Pinpoint the cell where the given text exists, returning its [X, Y] midpoint coordinate. 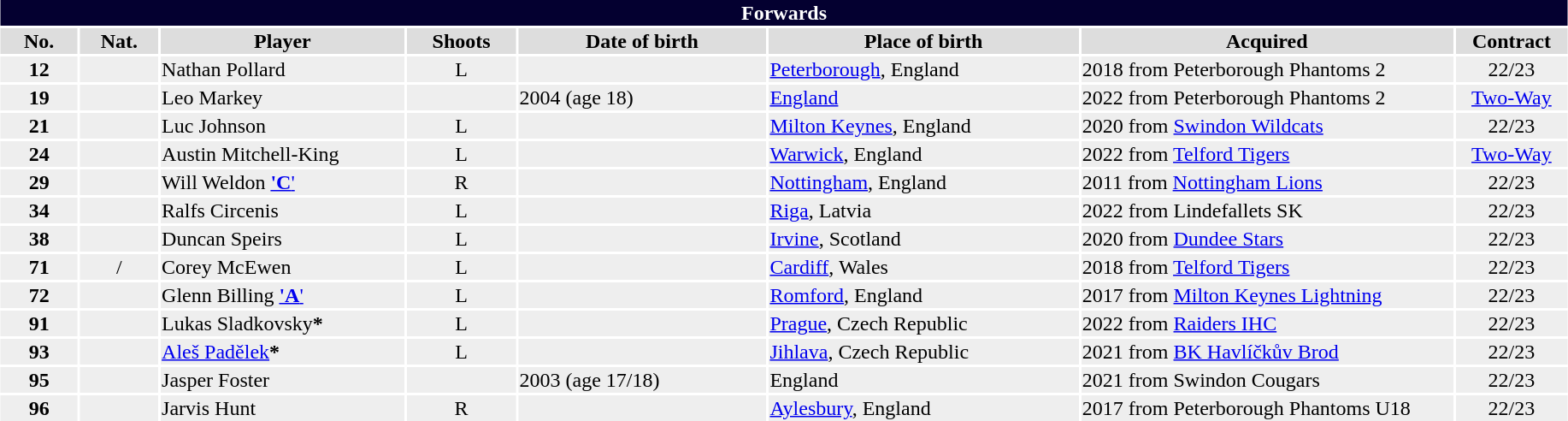
Aleš Padělek* [283, 352]
2020 from Swindon Wildcats [1267, 126]
72 [39, 295]
19 [39, 98]
Peterborough, England [923, 69]
Lukas Sladkovsky* [283, 323]
Milton Keynes, England [923, 126]
Irvine, Scotland [923, 239]
Player [283, 41]
Jihlava, Czech Republic [923, 352]
2018 from Telford Tigers [1267, 267]
Nottingham, England [923, 182]
Will Weldon 'C' [283, 182]
Austin Mitchell-King [283, 154]
2022 from Peterborough Phantoms 2 [1267, 98]
Date of birth [642, 41]
2022 from Lindefallets SK [1267, 210]
/ [120, 267]
Ralfs Circenis [283, 210]
Jarvis Hunt [283, 408]
Forwards [783, 13]
2011 from Nottingham Lions [1267, 182]
38 [39, 239]
Luc Johnson [283, 126]
2017 from Peterborough Phantoms U18 [1267, 408]
Warwick, England [923, 154]
96 [39, 408]
Nat. [120, 41]
2021 from BK Havlíčkův Brod [1267, 352]
Nathan Pollard [283, 69]
2021 from Swindon Cougars [1267, 380]
91 [39, 323]
No. [39, 41]
Prague, Czech Republic [923, 323]
2004 (age 18) [642, 98]
71 [39, 267]
34 [39, 210]
2020 from Dundee Stars [1267, 239]
Cardiff, Wales [923, 267]
93 [39, 352]
Glenn Billing 'A' [283, 295]
Aylesbury, England [923, 408]
Place of birth [923, 41]
Contract [1512, 41]
Leo Markey [283, 98]
Jasper Foster [283, 380]
2003 (age 17/18) [642, 380]
Acquired [1267, 41]
Corey McEwen [283, 267]
2018 from Peterborough Phantoms 2 [1267, 69]
24 [39, 154]
12 [39, 69]
95 [39, 380]
Shoots [462, 41]
2017 from Milton Keynes Lightning [1267, 295]
Romford, England [923, 295]
Riga, Latvia [923, 210]
2022 from Telford Tigers [1267, 154]
29 [39, 182]
21 [39, 126]
2022 from Raiders IHC [1267, 323]
Duncan Speirs [283, 239]
